Determine the [x, y] coordinate at the center of the cell enclosing the given text.  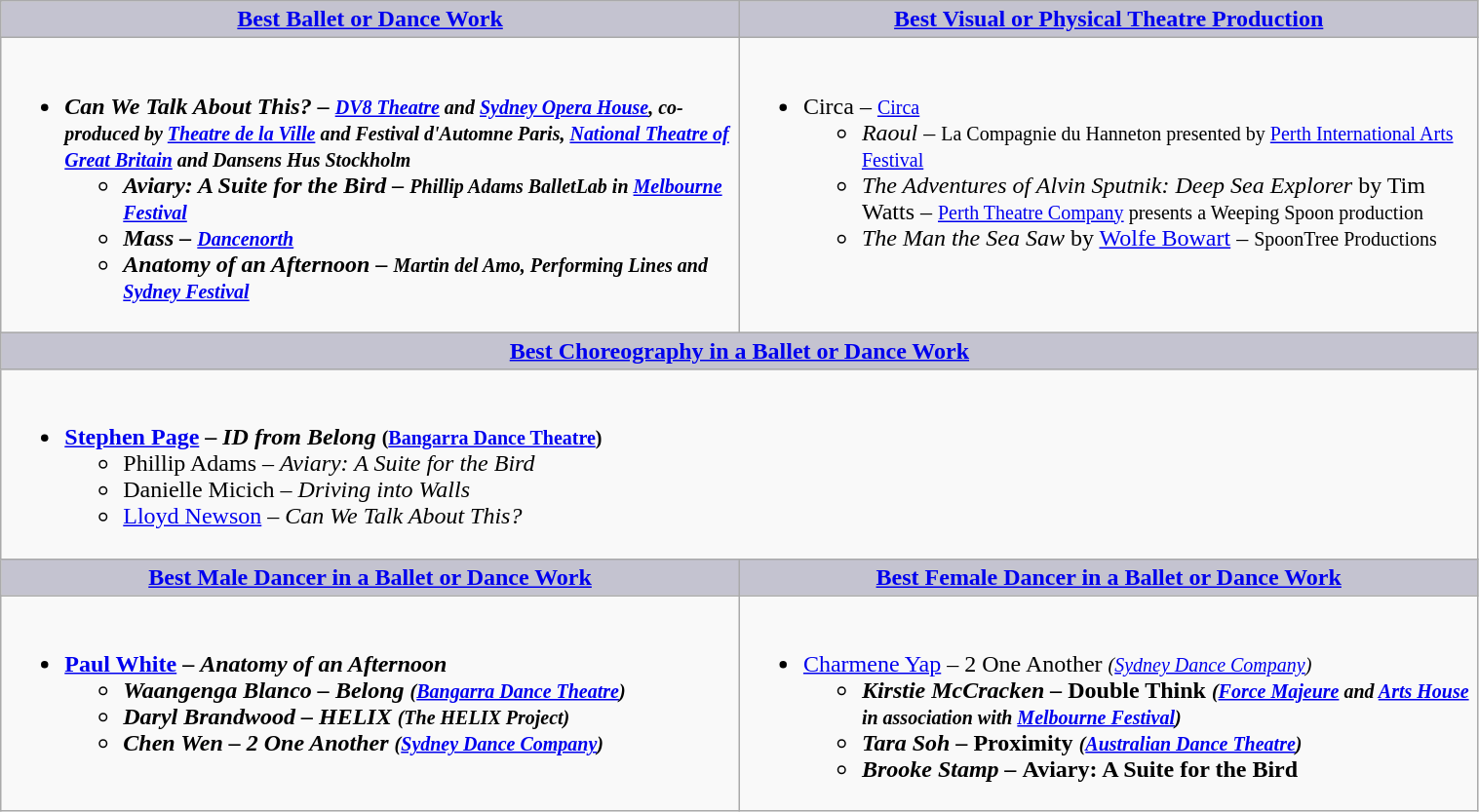
Best Female Dancer in a Ballet or Dance Work [1109, 577]
Best Choreography in a Ballet or Dance Work [739, 351]
Best Visual or Physical Theatre Production [1109, 19]
Best Ballet or Dance Work [370, 19]
Best Male Dancer in a Ballet or Dance Work [370, 577]
